Search for the cell housing the specified text and yield its [x, y] center coordinate. 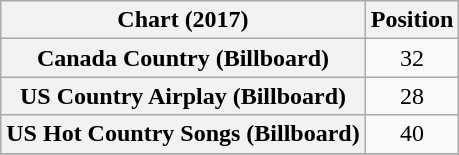
28 [412, 96]
32 [412, 58]
Chart (2017) [183, 20]
Canada Country (Billboard) [183, 58]
40 [412, 134]
US Country Airplay (Billboard) [183, 96]
Position [412, 20]
US Hot Country Songs (Billboard) [183, 134]
